Find where the given text appears and provide that cell's center as [X, Y] coordinate. 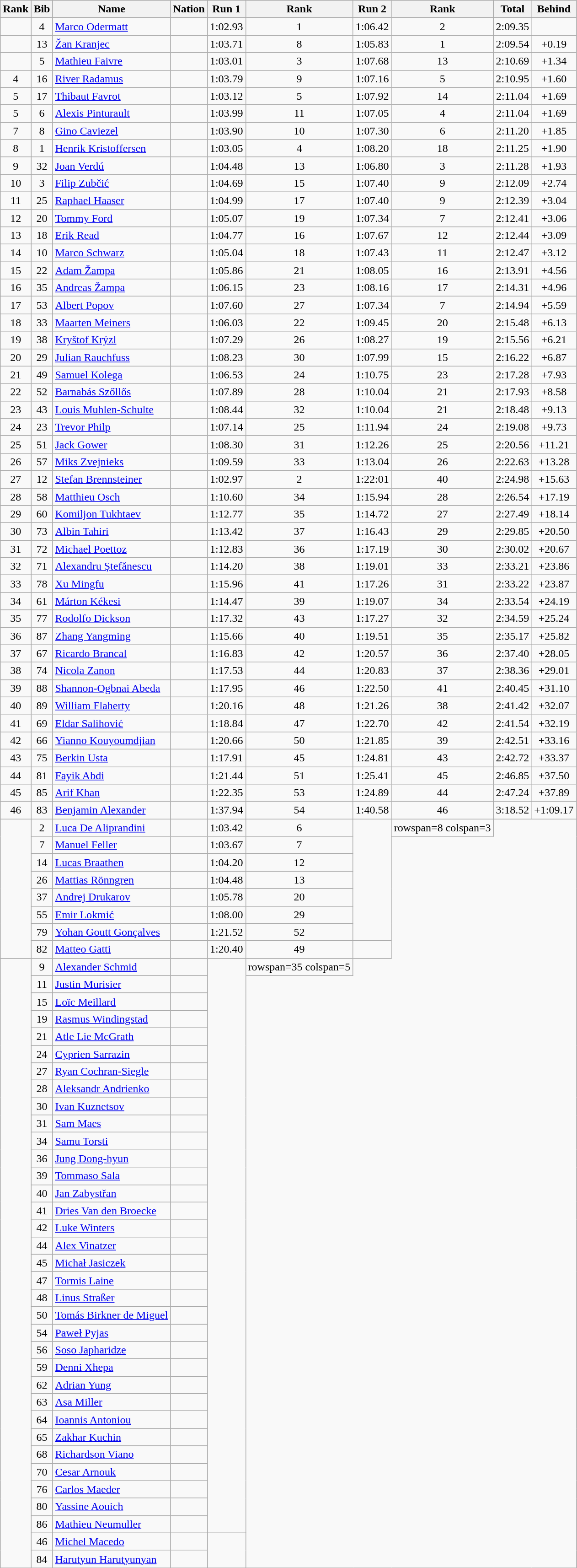
Arif Khan [112, 793]
1:20.16 [226, 706]
1:05.78 [226, 897]
1:40.58 [372, 810]
1:06.03 [226, 323]
2:20.56 [513, 444]
Nation [189, 9]
Lucas Braathen [112, 862]
2:14.31 [513, 288]
1:03.71 [226, 44]
87 [42, 636]
60 [42, 514]
1:17.91 [226, 758]
+33.37 [554, 758]
Filip Zubčić [112, 183]
Zhang Yangming [112, 636]
Benjamin Alexander [112, 810]
Alexandru Ștefănescu [112, 566]
+29.01 [554, 671]
Tormis Laine [112, 1280]
2:42.51 [513, 740]
84 [42, 1559]
+0.19 [554, 44]
+1.85 [554, 131]
Manuel Feller [112, 845]
1:21.44 [226, 776]
Žan Kranjec [112, 44]
Adrian Yung [112, 1385]
+6.13 [554, 323]
57 [42, 462]
2:29.85 [513, 532]
1:06.42 [372, 27]
Komiljon Tukhtaev [112, 514]
1:03.01 [226, 61]
1:17.19 [372, 549]
64 [42, 1420]
Jan Zabystřan [112, 1193]
1:14.20 [226, 566]
1:14.47 [226, 601]
+1.90 [554, 148]
Trevor Philp [112, 427]
Raphael Haaser [112, 200]
1:37.94 [226, 810]
2:09.35 [513, 27]
2:12.09 [513, 183]
1:21.52 [226, 932]
61 [42, 601]
1:22:01 [372, 479]
Stefan Brennsteiner [112, 479]
1:14.72 [372, 514]
1:21.85 [372, 740]
1:20.40 [226, 949]
1:03.42 [226, 828]
1:07.68 [372, 61]
1:08.44 [226, 410]
1:04.77 [226, 236]
1:04.69 [226, 183]
Marco Schwarz [112, 253]
Andrej Drukarov [112, 897]
72 [42, 549]
Jung Dong-hyun [112, 1158]
+6.87 [554, 357]
Márton Kékesi [112, 601]
Aleksandr Andrienko [112, 1089]
Dries Van den Broecke [112, 1211]
Behind [554, 9]
Denni Xhepa [112, 1368]
1:08.27 [372, 340]
1:25.41 [372, 776]
+25.82 [554, 636]
2:22.63 [513, 462]
1:07.29 [226, 340]
Carlos Maeder [112, 1489]
1:16.83 [226, 653]
+37.89 [554, 793]
1:07.67 [372, 236]
Marco Odermatt [112, 27]
+23.86 [554, 566]
Atle Lie McGrath [112, 1036]
62 [42, 1385]
82 [42, 949]
1:08.30 [226, 444]
86 [42, 1524]
1:06.80 [372, 166]
rowspan=8 colspan=3 [443, 828]
Andreas Žampa [112, 288]
+3.04 [554, 200]
1:20.66 [226, 740]
59 [42, 1368]
Albin Tahiri [112, 532]
1:16.43 [372, 532]
River Radamus [112, 79]
1:22.50 [372, 688]
1:12.77 [226, 514]
1:12.83 [226, 549]
+9.73 [554, 427]
2:11.28 [513, 166]
55 [42, 915]
2:30.02 [513, 549]
1:05.07 [226, 218]
65 [42, 1437]
Yianno Kouyoumdjian [112, 740]
71 [42, 566]
79 [42, 932]
1:05.04 [226, 253]
2:19.08 [513, 427]
1:08.05 [372, 270]
+25.24 [554, 619]
Gino Caviezel [112, 131]
1:17.27 [372, 619]
Barnabás Szőllős [112, 392]
1:19.01 [372, 566]
Ioannis Antoniou [112, 1420]
1:07.92 [372, 96]
85 [42, 793]
Michael Poettoz [112, 549]
+4.96 [554, 288]
Miks Zvejnieks [112, 462]
1:02.97 [226, 479]
1:15.66 [226, 636]
1:08.16 [372, 288]
1:15.94 [372, 496]
Jack Gower [112, 444]
1:22.70 [372, 723]
1:13.42 [226, 532]
1:19.07 [372, 601]
Mattias Rönngren [112, 880]
+37.50 [554, 776]
1:22.35 [226, 793]
+4.56 [554, 270]
1:04.99 [226, 200]
2:10.69 [513, 61]
2:12.47 [513, 253]
1:06.15 [226, 288]
1:03.90 [226, 131]
Mathieu Neumuller [112, 1524]
1:15.96 [226, 584]
1:20.57 [372, 653]
Matthieu Osch [112, 496]
+23.87 [554, 584]
1:07.14 [226, 427]
Henrik Kristoffersen [112, 148]
Julian Rauchfuss [112, 357]
2:42.72 [513, 758]
+3.06 [554, 218]
1:11.94 [372, 427]
63 [42, 1402]
+1.60 [554, 79]
1:07.16 [372, 79]
1:20.83 [372, 671]
74 [42, 671]
+3.12 [554, 253]
+31.10 [554, 688]
1:09.59 [226, 462]
2:17.93 [513, 392]
1:08.00 [226, 915]
Mathieu Faivre [112, 61]
Name [112, 9]
56 [42, 1350]
2:15.48 [513, 323]
1:09.45 [372, 323]
rowspan=35 colspan=5 [299, 967]
Shannon-Ogbnai Abeda [112, 688]
1:07.89 [226, 392]
Fayik Abdi [112, 776]
1:10.60 [226, 496]
+5.59 [554, 305]
+15.63 [554, 479]
Linus Straßer [112, 1298]
Berkin Usta [112, 758]
+3.09 [554, 236]
1:03.99 [226, 113]
+7.93 [554, 375]
2:41.54 [513, 723]
Yohan Goutt Gonçalves [112, 932]
Alexander Schmid [112, 967]
78 [42, 584]
Ivan Kuznetsov [112, 1106]
+24.19 [554, 601]
76 [42, 1489]
1:18.84 [226, 723]
Erik Read [112, 236]
Michel Macedo [112, 1541]
Loïc Meillard [112, 1002]
1:12.26 [372, 444]
Adam Žampa [112, 270]
2:33.22 [513, 584]
Thibaut Favrot [112, 96]
1:13.04 [372, 462]
Luca De Aliprandini [112, 828]
+18.14 [554, 514]
81 [42, 776]
2:40.45 [513, 688]
Rodolfo Dickson [112, 619]
2:37.40 [513, 653]
Yassine Aouich [112, 1507]
66 [42, 740]
1:07.43 [372, 253]
1:03.05 [226, 148]
2:11.20 [513, 131]
2:24.98 [513, 479]
Michał Jasiczek [112, 1263]
Cyprien Sarrazin [112, 1054]
Run 1 [226, 9]
1:06.53 [226, 375]
1:10.75 [372, 375]
+1:09.17 [554, 810]
+1.34 [554, 61]
1:19.51 [372, 636]
73 [42, 532]
2:27.49 [513, 514]
2:34.59 [513, 619]
+17.19 [554, 496]
1:02.93 [226, 27]
Tommy Ford [112, 218]
Xu Mingfu [112, 584]
Albert Popov [112, 305]
1:24.89 [372, 793]
88 [42, 688]
69 [42, 723]
1:07.05 [372, 113]
2:18.48 [513, 410]
+32.07 [554, 706]
William Flaherty [112, 706]
+11.21 [554, 444]
Soso Japharidze [112, 1350]
80 [42, 1507]
2:14.94 [513, 305]
+8.58 [554, 392]
1:17.26 [372, 584]
3:18.52 [513, 810]
1:21.26 [372, 706]
+6.21 [554, 340]
1:07.30 [372, 131]
2:38.36 [513, 671]
2:13.91 [513, 270]
Ryan Cochran-Siegle [112, 1072]
1:17.32 [226, 619]
Tommaso Sala [112, 1176]
2:12.41 [513, 218]
2:33.54 [513, 601]
+2.74 [554, 183]
68 [42, 1455]
2:15.56 [513, 340]
2:33.21 [513, 566]
1:08.23 [226, 357]
1:03.67 [226, 845]
1:03.79 [226, 79]
2:09.54 [513, 44]
2:12.39 [513, 200]
Kryštof Krýzl [112, 340]
1:03.12 [226, 96]
1:04.20 [226, 862]
2:12.44 [513, 236]
1:17.95 [226, 688]
Emir Lokmić [112, 915]
Rasmus Windingstad [112, 1019]
Asa Miller [112, 1402]
Run 2 [372, 9]
58 [42, 496]
77 [42, 619]
2:17.28 [513, 375]
2:41.42 [513, 706]
Tomás Birkner de Miguel [112, 1315]
1:07.99 [372, 357]
Alex Vinatzer [112, 1245]
70 [42, 1472]
2:16.22 [513, 357]
Maarten Meiners [112, 323]
Luke Winters [112, 1228]
1:24.81 [372, 758]
2:26.54 [513, 496]
89 [42, 706]
1:17.53 [226, 671]
2:35.17 [513, 636]
Sam Maes [112, 1124]
+1.93 [554, 166]
67 [42, 653]
2:11.25 [513, 148]
Cesar Arnouk [112, 1472]
+28.05 [554, 653]
Total [513, 9]
Louis Muhlen-Schulte [112, 410]
75 [42, 758]
Paweł Pyjas [112, 1333]
2:47.24 [513, 793]
Joan Verdú [112, 166]
+9.13 [554, 410]
Bib [42, 9]
Harutyun Harutyunyan [112, 1559]
1:05.86 [226, 270]
Nicola Zanon [112, 671]
1:07.60 [226, 305]
Samu Torsti [112, 1141]
83 [42, 810]
Eldar Salihović [112, 723]
+13.28 [554, 462]
Justin Murisier [112, 984]
Zakhar Kuchin [112, 1437]
1:08.20 [372, 148]
+20.67 [554, 549]
Ricardo Brancal [112, 653]
+32.19 [554, 723]
Alexis Pinturault [112, 113]
+20.50 [554, 532]
1:05.83 [372, 44]
2:10.95 [513, 79]
2:46.85 [513, 776]
Richardson Viano [112, 1455]
+33.16 [554, 740]
Samuel Kolega [112, 375]
Matteo Gatti [112, 949]
